Identify which cell holds the provided text, then report its [x, y] central coordinate. 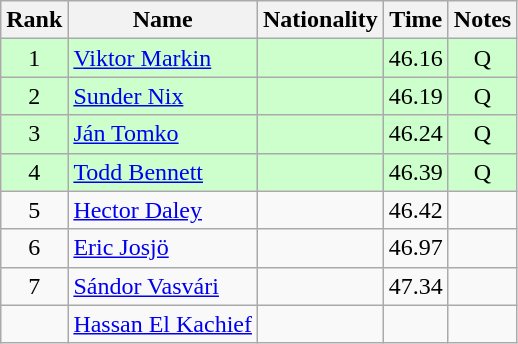
Ján Tomko [163, 134]
46.24 [416, 134]
Time [416, 20]
Eric Josjö [163, 248]
Todd Bennett [163, 172]
Hector Daley [163, 210]
Hassan El Kachief [163, 324]
Sunder Nix [163, 96]
6 [34, 248]
2 [34, 96]
4 [34, 172]
Name [163, 20]
Notes [482, 20]
Nationality [321, 20]
5 [34, 210]
46.16 [416, 58]
1 [34, 58]
46.97 [416, 248]
Rank [34, 20]
Viktor Markin [163, 58]
Sándor Vasvári [163, 286]
46.39 [416, 172]
46.42 [416, 210]
46.19 [416, 96]
47.34 [416, 286]
3 [34, 134]
7 [34, 286]
